Locate the cell with the specified text and output its [x, y] center coordinate. 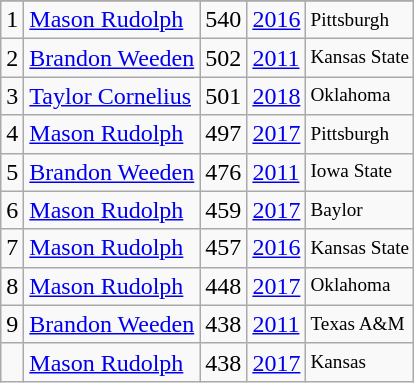
9 [12, 324]
497 [224, 134]
3 [12, 96]
Taylor Cornelius [112, 96]
Kansas [360, 362]
2018 [276, 96]
1 [12, 20]
Texas A&M [360, 324]
8 [12, 286]
Baylor [360, 210]
448 [224, 286]
457 [224, 248]
7 [12, 248]
2 [12, 58]
476 [224, 172]
4 [12, 134]
459 [224, 210]
5 [12, 172]
Iowa State [360, 172]
6 [12, 210]
502 [224, 58]
501 [224, 96]
540 [224, 20]
